Return the [X, Y] coordinate for the center point of the cell that contains the specified text.  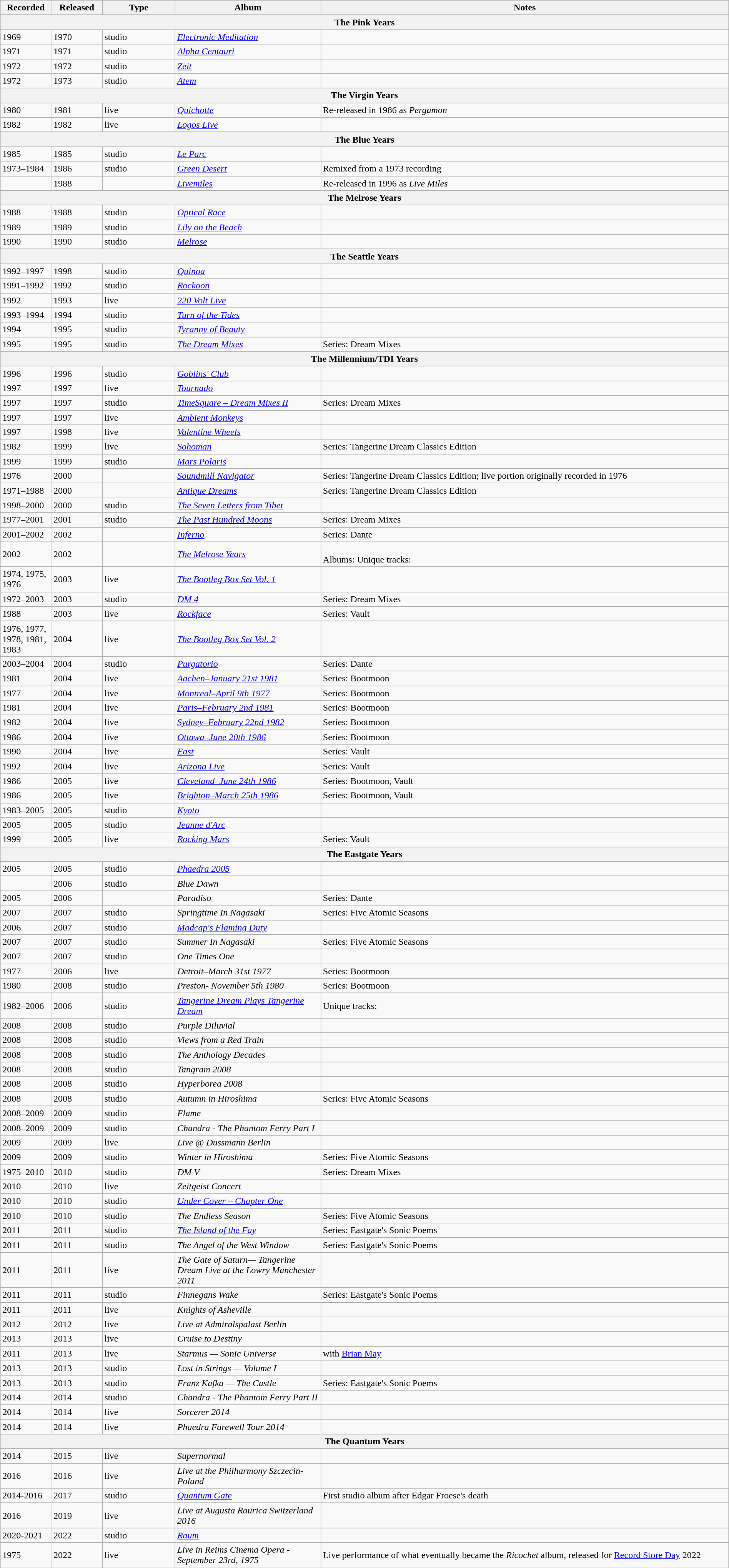
Under Cover – Chapter One [248, 1201]
Sorcerer 2014 [248, 1412]
1982–2006 [26, 1006]
Tournado [248, 388]
Released [77, 8]
1975–2010 [26, 1172]
Rockface [248, 614]
2003–2004 [26, 664]
Flame [248, 1113]
The Seattle Years [364, 256]
Atem [248, 81]
Notes [524, 8]
Alpha Centauri [248, 52]
Knights of Asheville [248, 1310]
Re-released in 1996 as Live Miles [524, 183]
The Bootleg Box Set Vol. 2 [248, 639]
Green Desert [248, 168]
Le Parc [248, 154]
1992–1997 [26, 271]
Phaedra Farewell Tour 2014 [248, 1427]
Paris–February 2nd 1981 [248, 708]
Albums: Unique tracks: [524, 554]
Re-released in 1986 as Pergamon [524, 110]
1972–2003 [26, 599]
Quichotte [248, 110]
Live at the Philharmony Szczecin-Poland [248, 1476]
Quinoa [248, 271]
DM V [248, 1172]
Sydney–February 22nd 1982 [248, 722]
Ambient Monkeys [248, 417]
Jeanne d'Arc [248, 825]
Purgatorio [248, 664]
The Blue Years [364, 139]
Rocking Mars [248, 839]
Preston- November 5th 1980 [248, 986]
East [248, 752]
1993–1994 [26, 315]
The Past Hundred Moons [248, 520]
Inferno [248, 534]
Tyranny of Beauty [248, 330]
Recorded [26, 8]
1974, 1975, 1976 [26, 579]
Lost in Strings — Volume I [248, 1368]
220 Volt Live [248, 300]
Zeitgeist Concert [248, 1187]
The Pink Years [364, 22]
Rockoon [248, 286]
Live at Augusta Raurica Switzerland 2016 [248, 1516]
2020-2021 [26, 1535]
Cruise to Destiny [248, 1339]
1970 [77, 37]
2001–2002 [26, 534]
The Gate of Saturn— Tangerine Dream Live at the Lowry Manchester 2011 [248, 1270]
1975 [26, 1555]
The Dream Mixes [248, 344]
Views from a Red Train [248, 1040]
Turn of the Tides [248, 315]
Remixed from a 1973 recording [524, 168]
Chandra - The Phantom Ferry Part II [248, 1397]
1973–1984 [26, 168]
2017 [77, 1496]
Blue Dawn [248, 883]
Electronic Meditation [248, 37]
Album [248, 8]
Quantum Gate [248, 1496]
DM 4 [248, 599]
1973 [77, 81]
1998–2000 [26, 505]
Raum [248, 1535]
2015 [77, 1456]
Phaedra 2005 [248, 869]
with Brian May [524, 1353]
1976, 1977, 1978, 1981, 1983 [26, 639]
Live at Admiralspalast Berlin [248, 1324]
Starmus — Sonic Universe [248, 1353]
Franz Kafka — The Castle [248, 1383]
Purple Diluvial [248, 1025]
One Times One [248, 957]
Cleveland–June 24th 1986 [248, 781]
1976 [26, 476]
Hyperborea 2008 [248, 1084]
Series: Tangerine Dream Classics Edition; live portion originally recorded in 1976 [524, 476]
The Millennium/TDI Years [364, 359]
First studio album after Edgar Froese's death [524, 1496]
1977–2001 [26, 520]
The Seven Letters from Tibet [248, 505]
Type [138, 8]
Winter in Hiroshima [248, 1157]
Tangerine Dream Plays Tangerine Dream [248, 1006]
Soundmill Navigator [248, 476]
Madcap's Flaming Duty [248, 927]
The Quantum Years [364, 1441]
Supernormal [248, 1456]
1969 [26, 37]
1993 [77, 300]
Paradiso [248, 898]
1983–2005 [26, 810]
Live in Reims Cinema Opera - September 23rd, 1975 [248, 1555]
Logos Live [248, 125]
Summer In Nagasaki [248, 942]
Arizona Live [248, 766]
The Virgin Years [364, 95]
Detroit–March 31st 1977 [248, 971]
Lily on the Beach [248, 227]
Livemiles [248, 183]
Chandra - The Phantom Ferry Part I [248, 1128]
The Endless Season [248, 1216]
Optical Race [248, 213]
Melrose [248, 242]
Live performance of what eventually became the Ricochet album, released for Record Store Day 2022 [524, 1555]
2019 [77, 1516]
Montreal–April 9th 1977 [248, 693]
Goblins' Club [248, 373]
Brighton–March 25th 1986 [248, 796]
Ottawa–June 20th 1986 [248, 737]
TimeSquare – Dream Mixes II [248, 403]
2001 [77, 520]
Autumn in Hiroshima [248, 1099]
Aachen–January 21st 1981 [248, 678]
Antique Dreams [248, 491]
The Island of the Fay [248, 1230]
1971–1988 [26, 491]
Sohoman [248, 447]
Zeit [248, 66]
Finnegans Wake [248, 1295]
The Angel of the West Window [248, 1245]
The Eastgate Years [364, 854]
Mars Polaris [248, 461]
Valentine Wheels [248, 432]
2014-2016 [26, 1496]
Kyoto [248, 810]
Live @ Dussmann Berlin [248, 1142]
Tangram 2008 [248, 1069]
The Anthology Decades [248, 1055]
Springtime In Nagasaki [248, 912]
The Bootleg Box Set Vol. 1 [248, 579]
1991–1992 [26, 286]
Unique tracks: [524, 1006]
